Determine the [X, Y] coordinate at the center of the cell enclosing the given text.  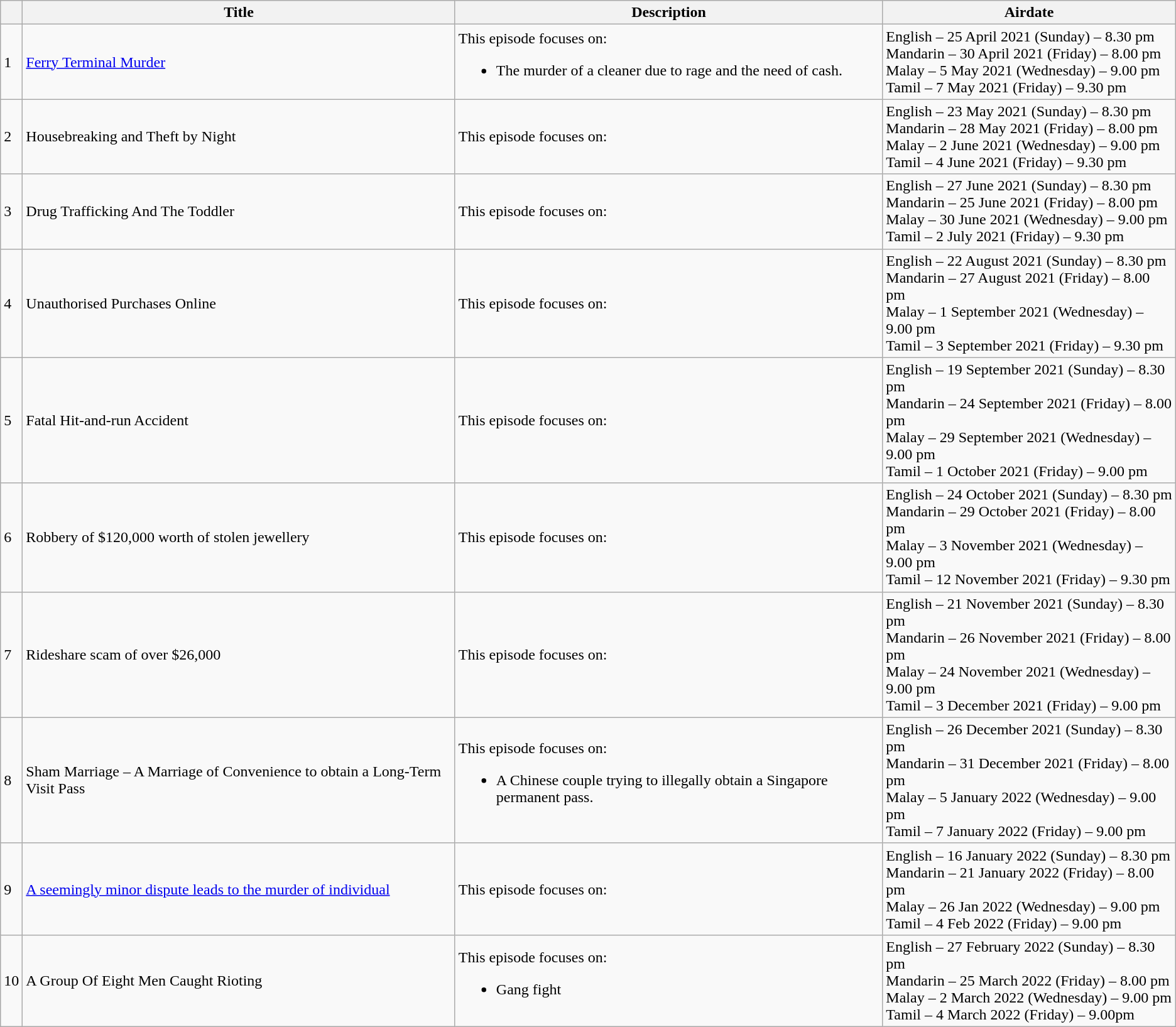
6 [11, 538]
2 [11, 137]
7 [11, 655]
Description [668, 13]
Housebreaking and Theft by Night [239, 137]
A Group Of Eight Men Caught Rioting [239, 981]
8 [11, 780]
Unauthorised Purchases Online [239, 303]
5 [11, 420]
9 [11, 889]
Drug Trafficking And The Toddler [239, 211]
1 [11, 62]
4 [11, 303]
This episode focuses on:The murder of a cleaner due to rage and the need of cash. [668, 62]
10 [11, 981]
A seemingly minor dispute leads to the murder of individual [239, 889]
Sham Marriage – A Marriage of Convenience to obtain a Long-Term Visit Pass [239, 780]
Airdate [1029, 13]
3 [11, 211]
Robbery of $120,000 worth of stolen jewellery [239, 538]
This episode focuses on:Gang fight [668, 981]
Fatal Hit-and-run Accident [239, 420]
Ferry Terminal Murder [239, 62]
This episode focuses on:A Chinese couple trying to illegally obtain a Singapore permanent pass. [668, 780]
Rideshare scam of over $26,000 [239, 655]
Title [239, 13]
